Pinpoint the cell where the given text exists, returning its (x, y) midpoint coordinate. 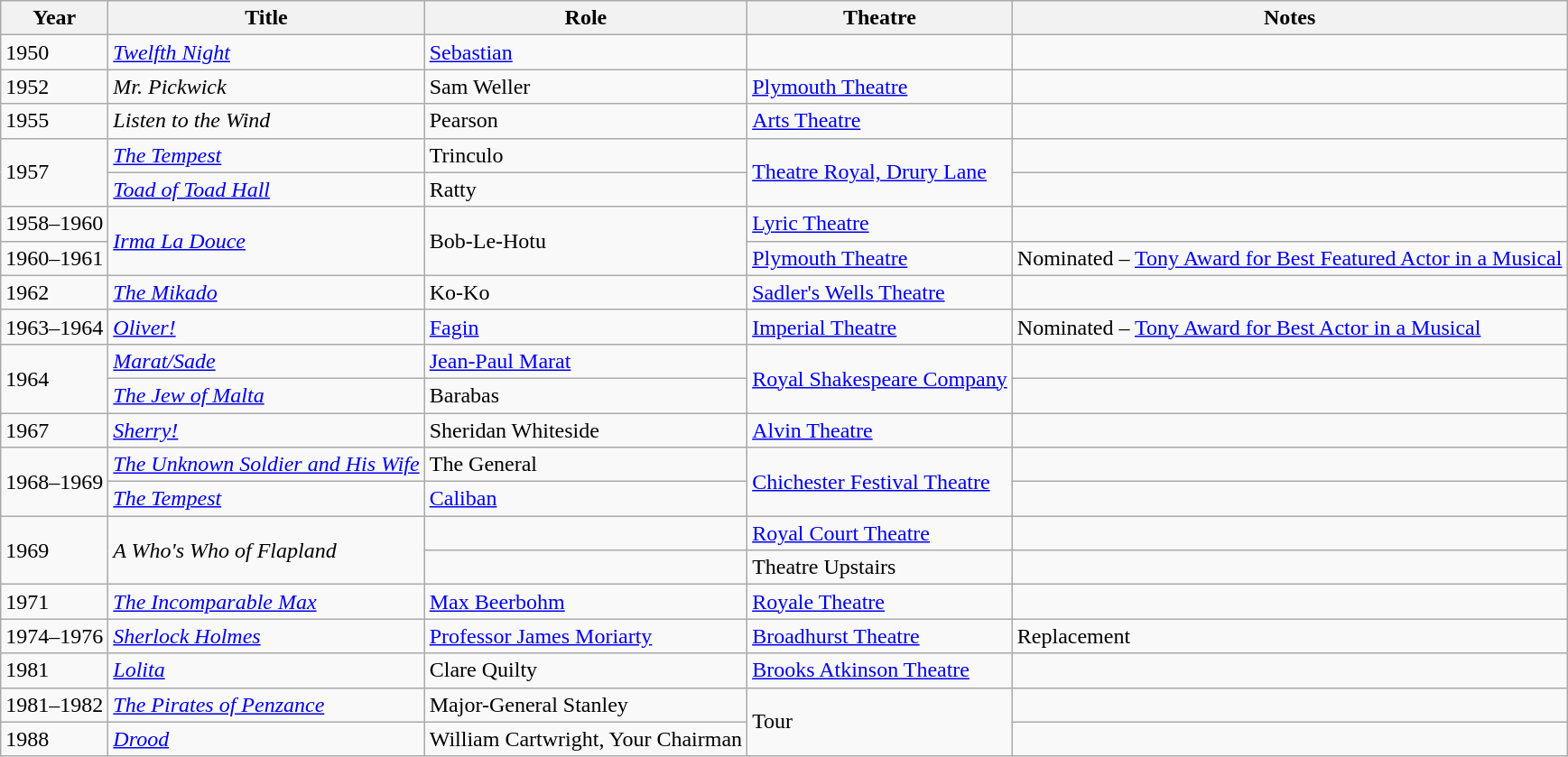
Nominated – Tony Award for Best Featured Actor in a Musical (1289, 258)
Bob-Le-Hotu (585, 241)
A Who's Who of Flapland (266, 550)
1967 (54, 430)
1960–1961 (54, 258)
Theatre (880, 18)
Broadhurst Theatre (880, 636)
Sebastian (585, 52)
Nominated – Tony Award for Best Actor in a Musical (1289, 327)
Title (266, 18)
1963–1964 (54, 327)
1958–1960 (54, 224)
1955 (54, 121)
Brooks Atkinson Theatre (880, 670)
1974–1976 (54, 636)
1968–1969 (54, 482)
Sherry! (266, 430)
Year (54, 18)
Caliban (585, 499)
Tour (880, 722)
Ko-Ko (585, 292)
Major-General Stanley (585, 705)
Arts Theatre (880, 121)
The Incomparable Max (266, 602)
Pearson (585, 121)
Theatre Upstairs (880, 568)
The Mikado (266, 292)
1969 (54, 550)
William Cartwright, Your Chairman (585, 739)
1981–1982 (54, 705)
Drood (266, 739)
Royale Theatre (880, 602)
Lyric Theatre (880, 224)
Listen to the Wind (266, 121)
1988 (54, 739)
1964 (54, 378)
Twelfth Night (266, 52)
Imperial Theatre (880, 327)
Jean-Paul Marat (585, 361)
Professor James Moriarty (585, 636)
Trinculo (585, 155)
Royal Shakespeare Company (880, 378)
The General (585, 465)
The Pirates of Penzance (266, 705)
Barabas (585, 395)
Clare Quilty (585, 670)
1950 (54, 52)
The Jew of Malta (266, 395)
Role (585, 18)
Ratty (585, 189)
1962 (54, 292)
1981 (54, 670)
Sherlock Holmes (266, 636)
Fagin (585, 327)
Max Beerbohm (585, 602)
Sadler's Wells Theatre (880, 292)
Alvin Theatre (880, 430)
Oliver! (266, 327)
Marat/Sade (266, 361)
Toad of Toad Hall (266, 189)
Theatre Royal, Drury Lane (880, 172)
The Unknown Soldier and His Wife (266, 465)
Lolita (266, 670)
1952 (54, 87)
Replacement (1289, 636)
Royal Court Theatre (880, 533)
Sam Weller (585, 87)
Notes (1289, 18)
1957 (54, 172)
Sheridan Whiteside (585, 430)
1971 (54, 602)
Mr. Pickwick (266, 87)
Chichester Festival Theatre (880, 482)
Irma La Douce (266, 241)
